Return the (X, Y) coordinate for the center point of the cell that contains the specified text.  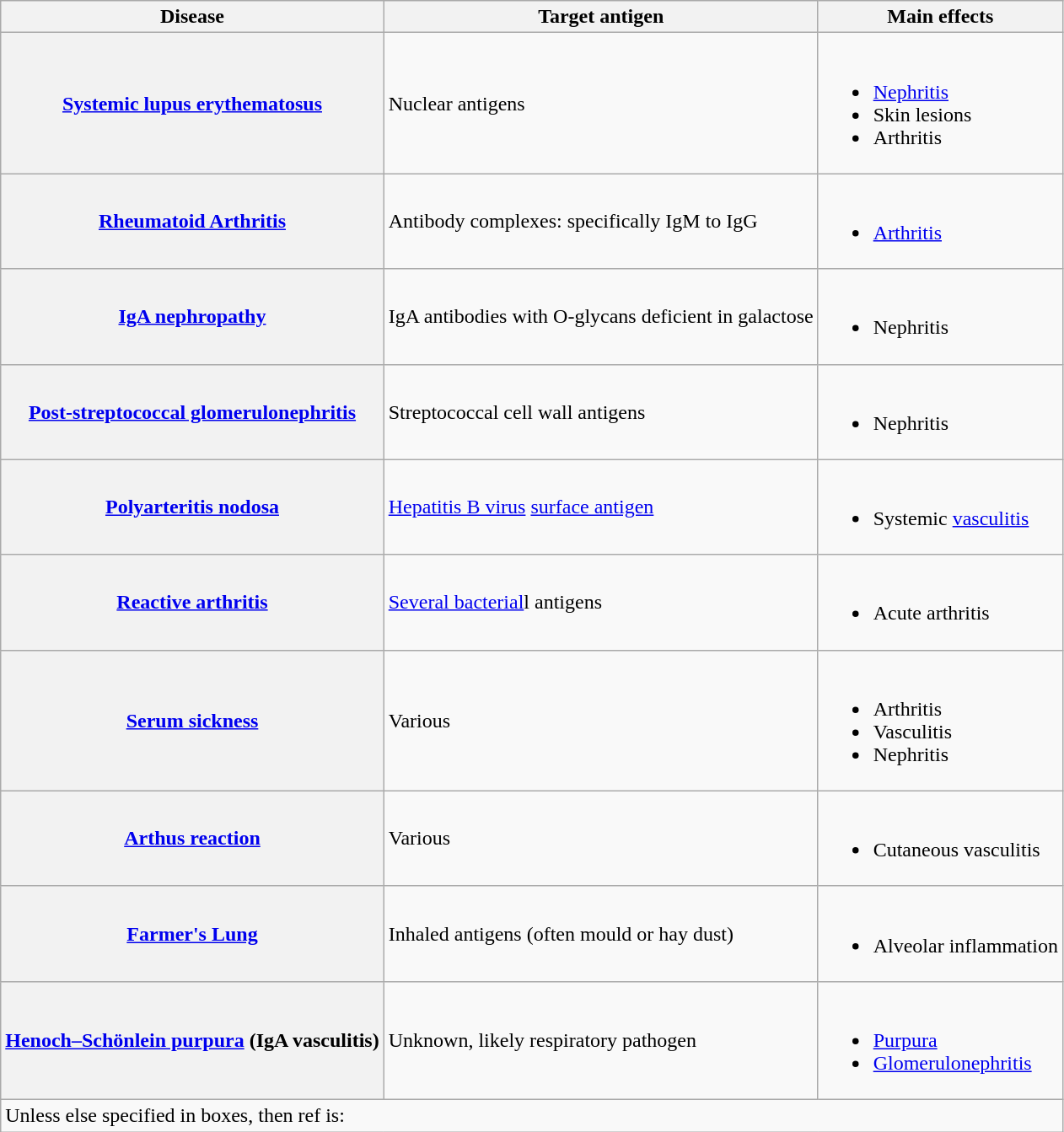
Arthritis (940, 221)
IgA nephropathy (192, 317)
Henoch–Schönlein purpura (IgA vasculitis) (192, 1040)
Unknown, likely respiratory pathogen (600, 1040)
Cutaneous vasculitis (940, 838)
Arthus reaction (192, 838)
Antibody complexes: specifically IgM to IgG (600, 221)
Post-streptococcal glomerulonephritis (192, 411)
NephritisSkin lesionsArthritis (940, 103)
Systemic lupus erythematosus (192, 103)
Several bacteriall antigens (600, 602)
Hepatitis B virus surface antigen (600, 507)
Acute arthritis (940, 602)
Polyarteritis nodosa (192, 507)
Unless else specified in boxes, then ref is: (532, 1115)
ArthritisVasculitisNephritis (940, 720)
Target antigen (600, 17)
Alveolar inflammation (940, 934)
Reactive arthritis (192, 602)
IgA antibodies with O-glycans deficient in galactose (600, 317)
PurpuraGlomerulonephritis (940, 1040)
Systemic vasculitis (940, 507)
Main effects (940, 17)
Nuclear antigens (600, 103)
Disease (192, 17)
Serum sickness (192, 720)
Farmer's Lung (192, 934)
Streptococcal cell wall antigens (600, 411)
Inhaled antigens (often mould or hay dust) (600, 934)
Rheumatoid Arthritis (192, 221)
